Capture the cell that displays the provided text and extract its (x, y) central coordinate. 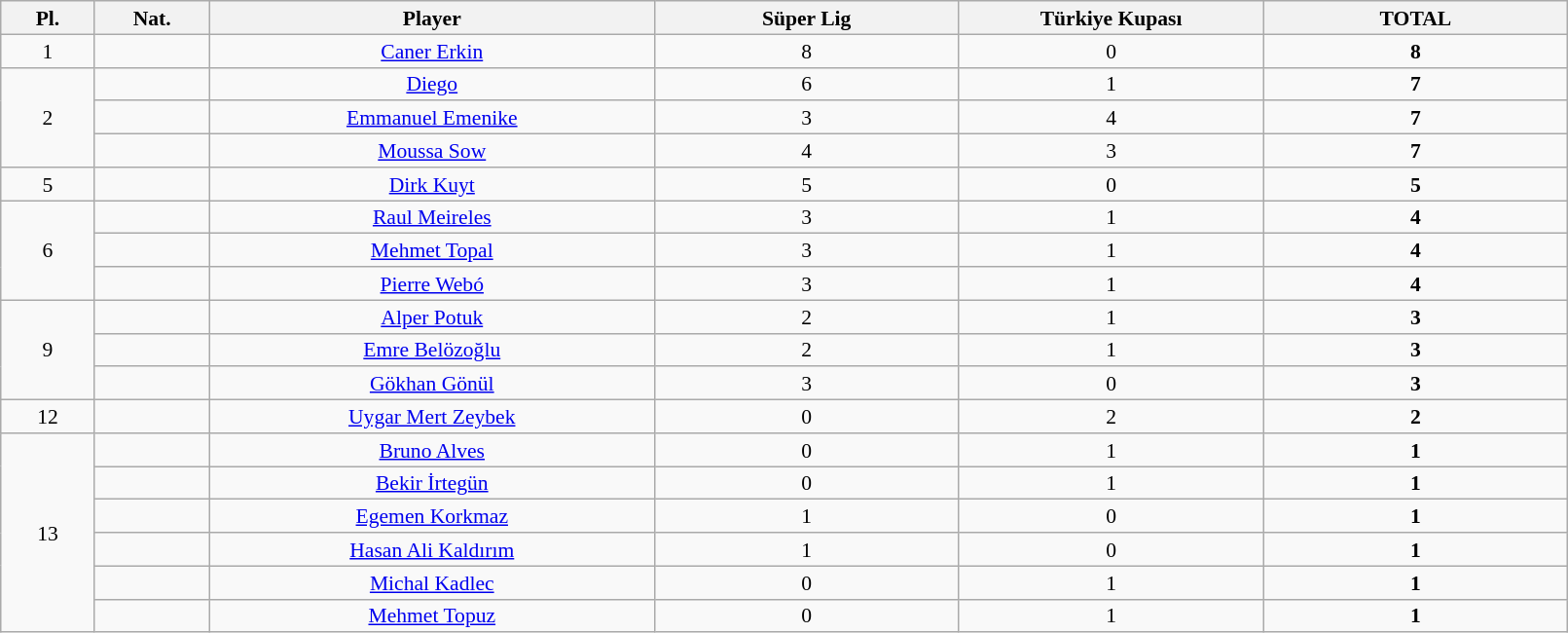
Alper Potuk (432, 316)
13 (48, 534)
Uygar Mert Zeybek (432, 417)
Egemen Korkmaz (432, 516)
9 (48, 350)
Nat. (152, 18)
12 (48, 417)
Raul Meireles (432, 217)
TOTAL (1415, 18)
Michal Kadlec (432, 582)
Diego (432, 84)
Emmanuel Emenike (432, 118)
Süper Lig (806, 18)
Caner Erkin (432, 51)
Bruno Alves (432, 450)
Hasan Ali Kaldırım (432, 549)
Emre Belözoğlu (432, 350)
Türkiye Kupası (1112, 18)
Pl. (48, 18)
Dirk Kuyt (432, 184)
Moussa Sow (432, 151)
Gökhan Gönül (432, 384)
Mehmet Topal (432, 250)
Player (432, 18)
Bekir İrtegün (432, 483)
Pierre Webó (432, 283)
Mehmet Topuz (432, 615)
